Determine the (X, Y) coordinate at the center of the cell enclosing the given text.  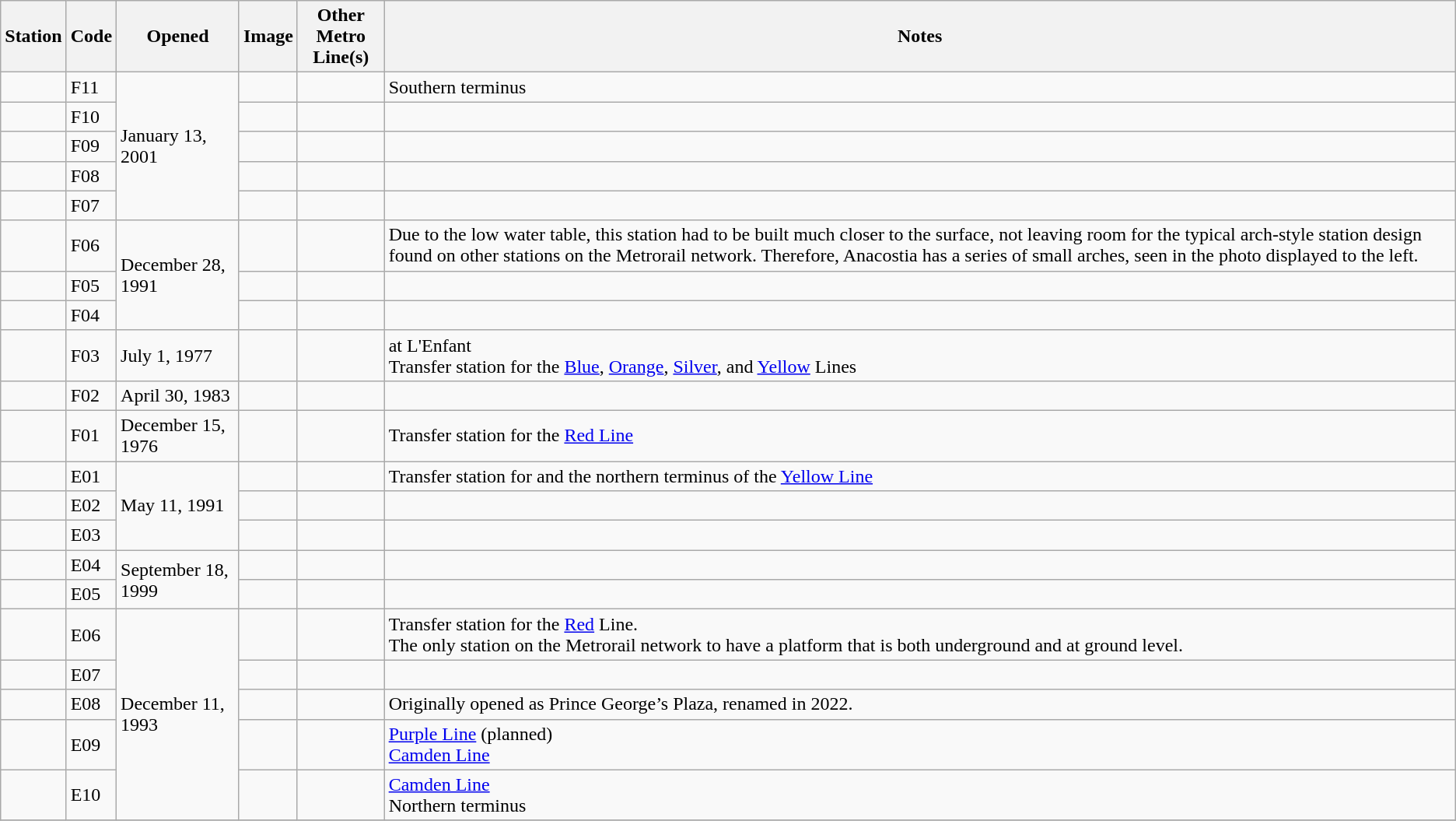
December 11, 1993 (178, 714)
Opened (178, 37)
July 1, 1977 (178, 355)
F10 (91, 117)
September 18, 1999 (178, 580)
at L'Enfant Transfer station for the Blue, Orange, Silver, and Yellow Lines (919, 355)
F04 (91, 315)
May 11, 1991 (178, 505)
F03 (91, 355)
Other MetroLine(s) (341, 37)
E07 (91, 675)
E02 (91, 506)
F08 (91, 176)
Originally opened as Prince George’s Plaza, renamed in 2022. (919, 704)
April 30, 1983 (178, 395)
Camden Line Northern terminus (919, 795)
Image (268, 37)
E06 (91, 635)
Notes (919, 37)
January 13, 2001 (178, 146)
Station (33, 37)
F09 (91, 146)
December 15, 1976 (178, 436)
E08 (91, 704)
Purple Line (planned) Camden Line (919, 744)
E10 (91, 795)
E05 (91, 595)
December 28, 1991 (178, 275)
E04 (91, 565)
F02 (91, 395)
F05 (91, 286)
E03 (91, 535)
Transfer station for the Red Line (919, 436)
Transfer station for and the northern terminus of the Yellow Line (919, 475)
F11 (91, 87)
Southern terminus (919, 87)
F01 (91, 436)
E09 (91, 744)
E01 (91, 475)
Code (91, 37)
F06 (91, 246)
F07 (91, 205)
Transfer station for the Red Line.The only station on the Metrorail network to have a platform that is both underground and at ground level. (919, 635)
